Return the (x, y) coordinate for the center point of the cell that contains the specified text.  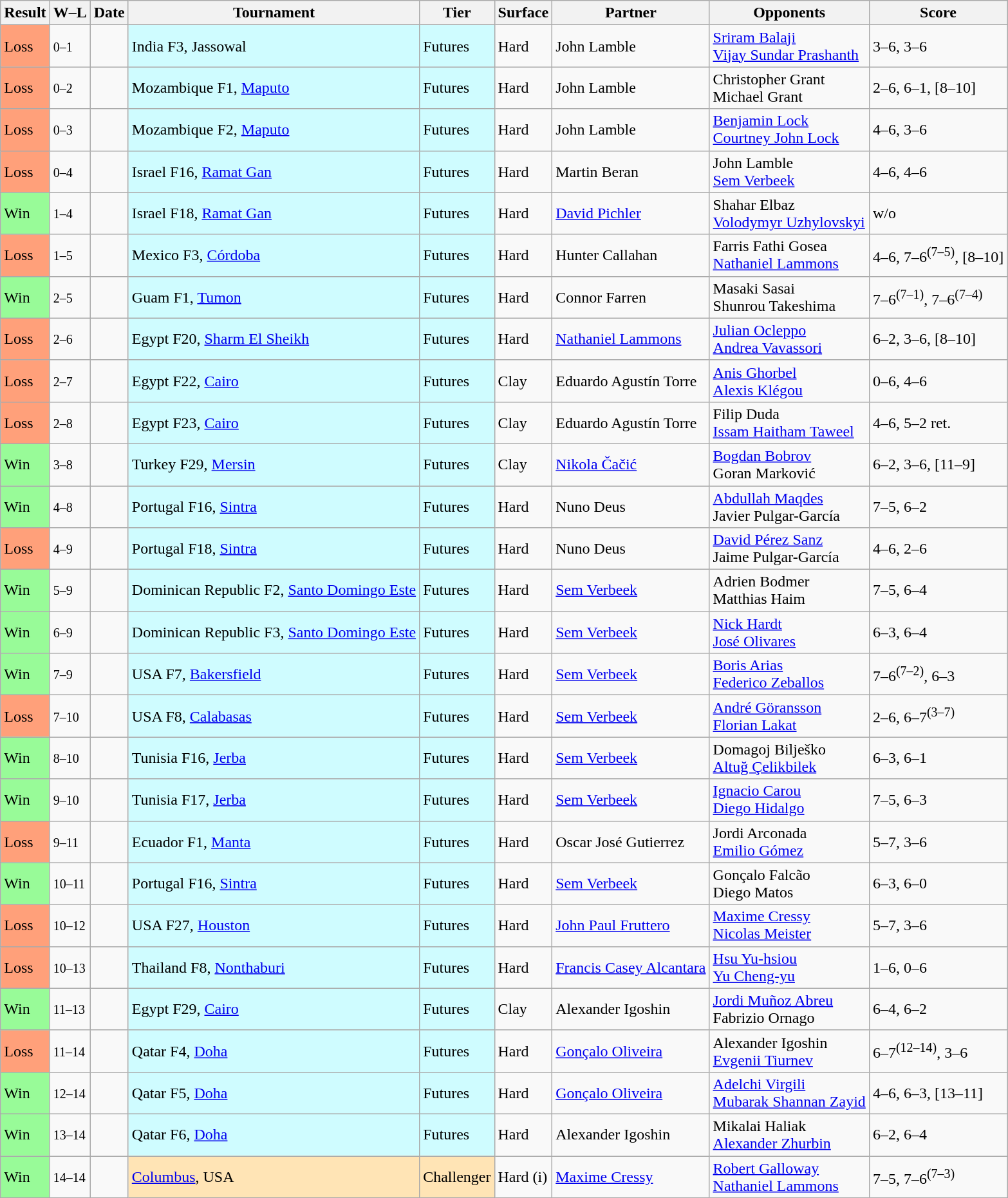
0–6, 4–6 (938, 381)
Domagoj Bilješko Altuğ Çelikbilek (789, 758)
John Lamble Sem Verbeek (789, 171)
Thailand F8, Nonthaburi (274, 967)
Partner (631, 13)
0–1 (70, 46)
Adelchi Virgili Mubarak Shannan Zayid (789, 1093)
Qatar F6, Doha (274, 1134)
Tournament (274, 13)
Mexico F3, Córdoba (274, 255)
David Pérez Sanz Jaime Pulgar-García (789, 548)
12–14 (70, 1093)
6–7(12–14), 3–6 (938, 1051)
4–8 (70, 506)
2–5 (70, 297)
6–3, 6–0 (938, 883)
9–10 (70, 800)
Jordi Arconada Emilio Gómez (789, 842)
Oscar José Gutierrez (631, 842)
Hsu Yu-hsiou Yu Cheng-yu (789, 967)
Result (25, 13)
4–6, 7–6(7–5), [8–10] (938, 255)
Bogdan Bobrov Goran Marković (789, 465)
3–6, 3–6 (938, 46)
Qatar F5, Doha (274, 1093)
John Paul Fruttero (631, 926)
Christopher Grant Michael Grant (789, 88)
Julian Ocleppo Andrea Vavassori (789, 339)
Adrien Bodmer Matthias Haim (789, 591)
1–4 (70, 214)
8–10 (70, 758)
Alexander Igoshin Evgenii Tiurnev (789, 1051)
w/o (938, 214)
Connor Farren (631, 297)
7–5, 7–6(7–3) (938, 1177)
7–5, 6–2 (938, 506)
6–3, 6–4 (938, 632)
13–14 (70, 1134)
Filip Duda Issam Haitham Taweel (789, 422)
USA F7, Bakersfield (274, 675)
6–4, 6–2 (938, 1009)
10–11 (70, 883)
9–11 (70, 842)
0–3 (70, 130)
2–8 (70, 422)
Egypt F23, Cairo (274, 422)
Maxime Cressy (631, 1177)
Abdullah Maqdes Javier Pulgar-García (789, 506)
Maxime Cressy Nicolas Meister (789, 926)
5–9 (70, 591)
7–6(7–1), 7–6(7–4) (938, 297)
Hunter Callahan (631, 255)
14–14 (70, 1177)
4–6, 4–6 (938, 171)
W–L (70, 13)
Challenger (457, 1177)
6–2, 3–6, [8–10] (938, 339)
7–10 (70, 716)
1–5 (70, 255)
11–13 (70, 1009)
Tunisia F16, Jerba (274, 758)
2–6, 6–1, [8–10] (938, 88)
Portugal F18, Sintra (274, 548)
6–2, 6–4 (938, 1134)
Surface (523, 13)
Turkey F29, Mersin (274, 465)
7–9 (70, 675)
Ecuador F1, Manta (274, 842)
7–5, 6–4 (938, 591)
4–6, 6–3, [13–11] (938, 1093)
André Göransson Florian Lakat (789, 716)
Nick Hardt José Olivares (789, 632)
Mozambique F1, Maputo (274, 88)
Dominican Republic F2, Santo Domingo Este (274, 591)
Columbus, USA (274, 1177)
7–5, 6–3 (938, 800)
Martin Beran (631, 171)
Egypt F29, Cairo (274, 1009)
Nathaniel Lammons (631, 339)
Israel F18, Ramat Gan (274, 214)
Anis Ghorbel Alexis Klégou (789, 381)
Score (938, 13)
Tunisia F17, Jerba (274, 800)
Date (109, 13)
2–6, 6–7(3–7) (938, 716)
Benjamin Lock Courtney John Lock (789, 130)
6–2, 3–6, [11–9] (938, 465)
4–9 (70, 548)
Egypt F20, Sharm El Sheikh (274, 339)
Jordi Muñoz Abreu Fabrizio Ornago (789, 1009)
Shahar Elbaz Volodymyr Uzhylovskyi (789, 214)
4–6, 5–2 ret. (938, 422)
7–6(7–2), 6–3 (938, 675)
10–13 (70, 967)
Opponents (789, 13)
Guam F1, Tumon (274, 297)
10–12 (70, 926)
Qatar F4, Doha (274, 1051)
6–3, 6–1 (938, 758)
Sriram Balaji Vijay Sundar Prashanth (789, 46)
4–6, 3–6 (938, 130)
David Pichler (631, 214)
Hard (i) (523, 1177)
Tier (457, 13)
2–7 (70, 381)
Nikola Čačić (631, 465)
Israel F16, Ramat Gan (274, 171)
Gonçalo Falcão Diego Matos (789, 883)
Farris Fathi Gosea Nathaniel Lammons (789, 255)
Masaki Sasai Shunrou Takeshima (789, 297)
Robert Galloway Nathaniel Lammons (789, 1177)
Mikalai Haliak Alexander Zhurbin (789, 1134)
6–9 (70, 632)
Ignacio Carou Diego Hidalgo (789, 800)
USA F8, Calabasas (274, 716)
4–6, 2–6 (938, 548)
0–4 (70, 171)
Mozambique F2, Maputo (274, 130)
11–14 (70, 1051)
Dominican Republic F3, Santo Domingo Este (274, 632)
Egypt F22, Cairo (274, 381)
2–6 (70, 339)
1–6, 0–6 (938, 967)
India F3, Jassowal (274, 46)
Francis Casey Alcantara (631, 967)
0–2 (70, 88)
USA F27, Houston (274, 926)
Boris Arias Federico Zeballos (789, 675)
3–8 (70, 465)
